Locate the cell with the specified text and output its (x, y) center coordinate. 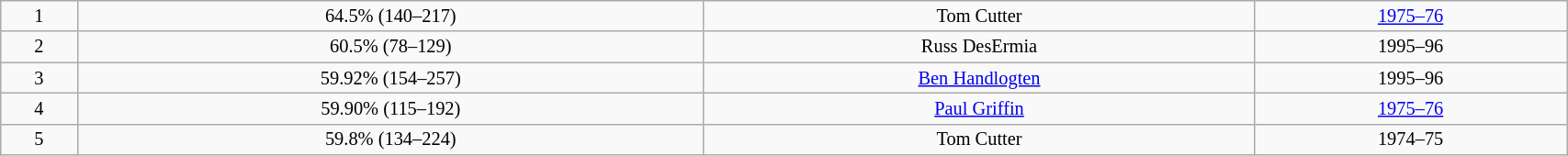
59.90% (115–192) (390, 108)
3 (39, 78)
4 (39, 108)
5 (39, 139)
Paul Griffin (979, 108)
Russ DesErmia (979, 47)
Ben Handlogten (979, 78)
59.92% (154–257) (390, 78)
1974–75 (1411, 139)
59.8% (134–224) (390, 139)
64.5% (140–217) (390, 16)
60.5% (78–129) (390, 47)
2 (39, 47)
1 (39, 16)
